Provide the [X, Y] coordinate of the cell's center where the given text is located.  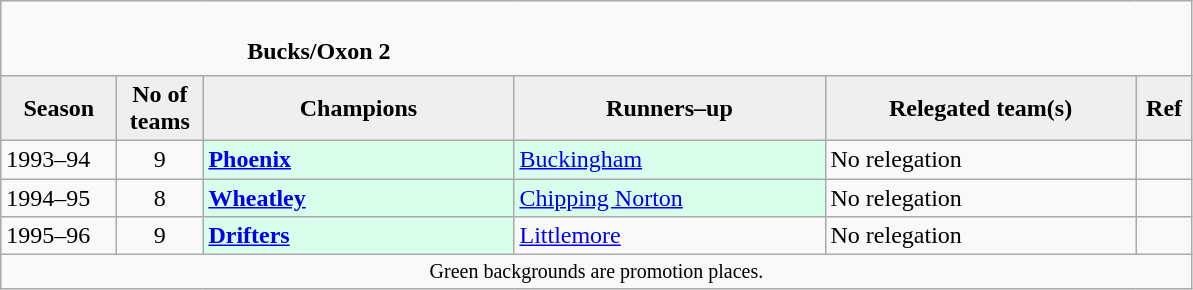
Wheatley [358, 197]
Green backgrounds are promotion places. [596, 272]
1995–96 [59, 236]
Chipping Norton [670, 197]
Season [59, 108]
Buckingham [670, 159]
Runners–up [670, 108]
1994–95 [59, 197]
8 [160, 197]
Drifters [358, 236]
Ref [1164, 108]
1993–94 [59, 159]
Phoenix [358, 159]
Littlemore [670, 236]
Relegated team(s) [980, 108]
No of teams [160, 108]
Champions [358, 108]
